Return the (X, Y) coordinate for the center point of the cell that contains the specified text.  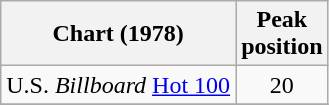
Peakposition (282, 34)
Chart (1978) (118, 34)
20 (282, 85)
U.S. Billboard Hot 100 (118, 85)
